Find where the given text appears and provide that cell's center as [X, Y] coordinate. 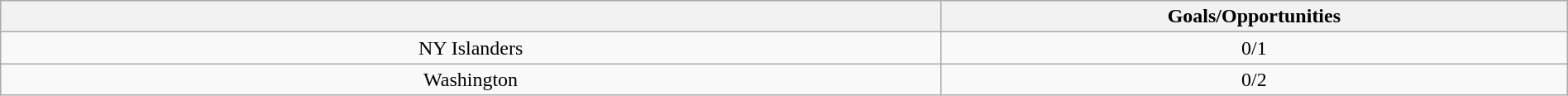
Goals/Opportunities [1254, 17]
NY Islanders [471, 48]
0/2 [1254, 79]
Washington [471, 79]
0/1 [1254, 48]
